Determine the [X, Y] coordinate at the center of the cell enclosing the given text.  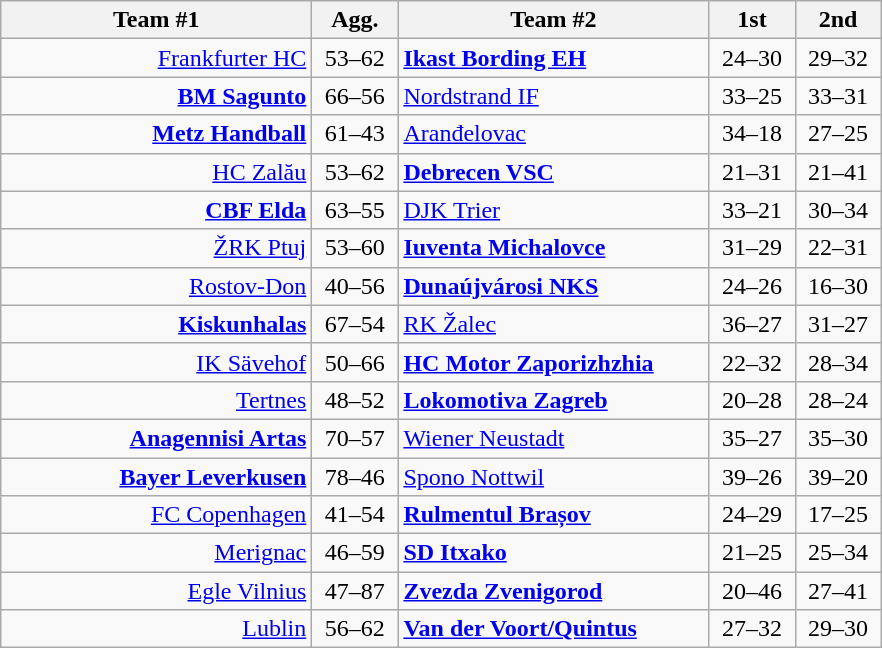
17–25 [838, 515]
Dunaújvárosi NKS [554, 286]
46–59 [355, 553]
67–54 [355, 324]
Kiskunhalas [156, 324]
20–28 [752, 400]
56–62 [355, 629]
21–25 [752, 553]
27–41 [838, 591]
50–66 [355, 362]
Ikast Bording EH [554, 58]
31–27 [838, 324]
Debrecen VSC [554, 172]
Frankfurter HC [156, 58]
24–29 [752, 515]
22–32 [752, 362]
78–46 [355, 477]
31–29 [752, 248]
Agg. [355, 20]
29–32 [838, 58]
BM Sagunto [156, 96]
30–34 [838, 210]
53–60 [355, 248]
39–26 [752, 477]
RK Žalec [554, 324]
Van der Voort/Quintus [554, 629]
33–21 [752, 210]
FC Copenhagen [156, 515]
Lublin [156, 629]
Anagennisi Artas [156, 438]
Aranđelovac [554, 134]
66–56 [355, 96]
40–56 [355, 286]
Zvezda Zvenigorod [554, 591]
24–26 [752, 286]
1st [752, 20]
29–30 [838, 629]
Team #2 [554, 20]
Nordstrand IF [554, 96]
ŽRK Ptuj [156, 248]
63–55 [355, 210]
27–25 [838, 134]
Tertnes [156, 400]
28–24 [838, 400]
Bayer Leverkusen [156, 477]
33–25 [752, 96]
25–34 [838, 553]
DJK Trier [554, 210]
Lokomotiva Zagreb [554, 400]
48–52 [355, 400]
Rulmentul Brașov [554, 515]
35–30 [838, 438]
HC Zalău [156, 172]
41–54 [355, 515]
20–46 [752, 591]
HC Motor Zaporizhzhia [554, 362]
61–43 [355, 134]
Merignac [156, 553]
Egle Vilnius [156, 591]
Wiener Neustadt [554, 438]
CBF Elda [156, 210]
SD Itxako [554, 553]
Iuventa Michalovce [554, 248]
22–31 [838, 248]
21–41 [838, 172]
34–18 [752, 134]
Rostov-Don [156, 286]
Spono Nottwil [554, 477]
39–20 [838, 477]
28–34 [838, 362]
IK Sävehof [156, 362]
16–30 [838, 286]
2nd [838, 20]
33–31 [838, 96]
21–31 [752, 172]
27–32 [752, 629]
Team #1 [156, 20]
35–27 [752, 438]
36–27 [752, 324]
24–30 [752, 58]
Metz Handball [156, 134]
70–57 [355, 438]
47–87 [355, 591]
